For the text-containing cell, return its midpoint in [x, y] coordinate format. 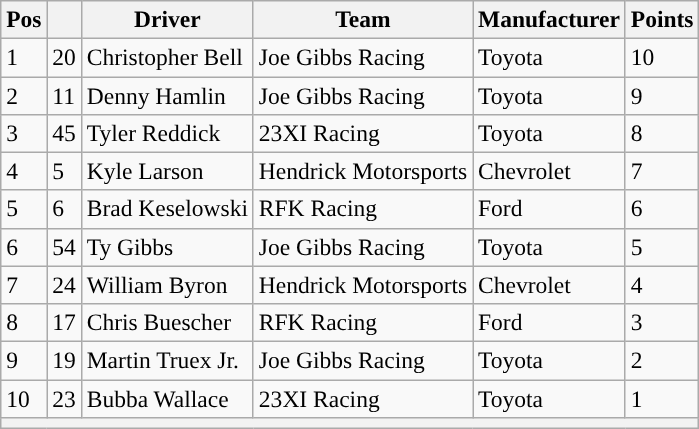
Martin Truex Jr. [167, 360]
20 [64, 57]
23 [64, 398]
17 [64, 322]
Points [662, 19]
Christopher Bell [167, 57]
24 [64, 285]
Kyle Larson [167, 171]
Brad Keselowski [167, 209]
11 [64, 95]
Tyler Reddick [167, 133]
Driver [167, 19]
54 [64, 247]
Chris Buescher [167, 322]
19 [64, 360]
Bubba Wallace [167, 398]
Manufacturer [550, 19]
William Byron [167, 285]
Denny Hamlin [167, 95]
Team [362, 19]
Ty Gibbs [167, 247]
Pos [24, 19]
45 [64, 133]
